Output the [x, y] coordinate of the center of the cell containing the given text.  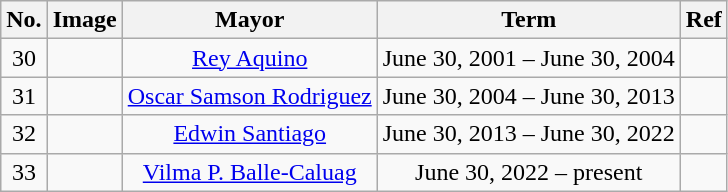
Term [528, 20]
Ref [704, 20]
June 30, 2013 – June 30, 2022 [528, 134]
No. [24, 20]
31 [24, 96]
Rey Aquino [250, 58]
June 30, 2004 – June 30, 2013 [528, 96]
Vilma P. Balle-Caluag [250, 172]
30 [24, 58]
32 [24, 134]
Image [84, 20]
Mayor [250, 20]
June 30, 2022 – present [528, 172]
Edwin Santiago [250, 134]
Oscar Samson Rodriguez [250, 96]
June 30, 2001 – June 30, 2004 [528, 58]
33 [24, 172]
